Output the (x, y) coordinate of the center of the cell containing the given text.  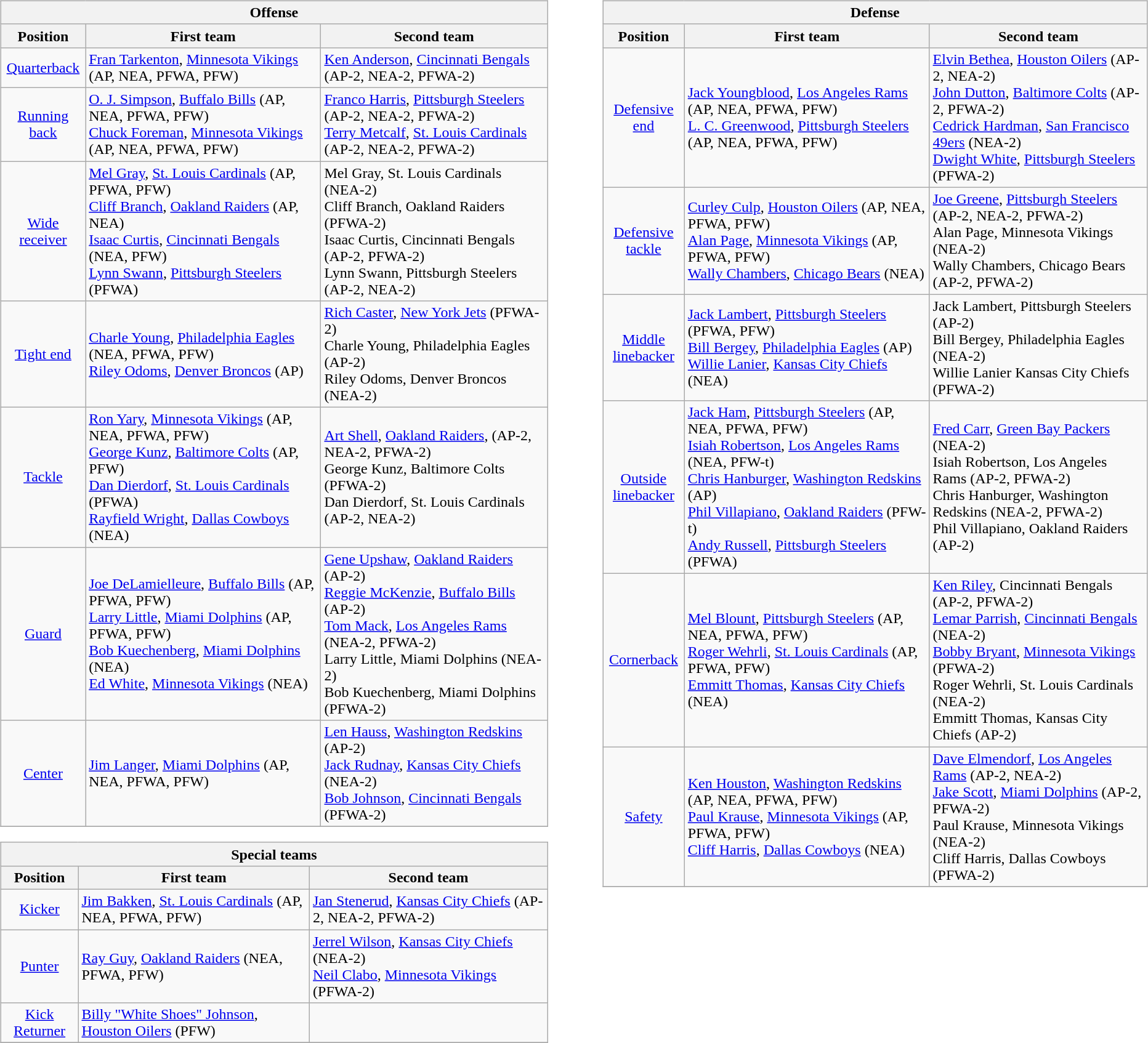
Curley Culp, Houston Oilers (AP, NEA, PFWA, PFW) Alan Page, Minnesota Vikings (AP, PFWA, PFW) Wally Chambers, Chicago Bears (NEA) (807, 240)
Safety (644, 816)
Jim Bakken, St. Louis Cardinals (AP, NEA, PFWA, PFW) (194, 909)
Jim Langer, Miami Dolphins (AP, NEA, PFWA, PFW) (203, 773)
Len Hauss, Washington Redskins (AP-2) Jack Rudnay, Kansas City Chiefs (NEA-2) Bob Johnson, Cincinnati Bengals (PFWA-2) (434, 773)
Franco Harris, Pittsburgh Steelers (AP-2, NEA-2, PFWA-2) Terry Metcalf, St. Louis Cardinals (AP-2, NEA-2, PFWA-2) (434, 124)
O. J. Simpson, Buffalo Bills (AP, NEA, PFWA, PFW) Chuck Foreman, Minnesota Vikings (AP, NEA, PFWA, PFW) (203, 124)
Outside linebacker (644, 488)
Guard (43, 634)
Rich Caster, New York Jets (PFWA-2) Charle Young, Philadelphia Eagles (AP-2) Riley Odoms, Denver Broncos (NEA-2) (434, 355)
Joe Greene, Pittsburgh Steelers (AP-2, NEA-2, PFWA-2) Alan Page, Minnesota Vikings (NEA-2) Wally Chambers, Chicago Bears (AP-2, PFWA-2) (1038, 240)
Quarterback (43, 68)
Offense (273, 12)
Special teams (273, 854)
Middle linebacker (644, 347)
Running back (43, 124)
Kick Returner (39, 1023)
Punter (39, 967)
Jack Lambert, Pittsburgh Steelers (PFWA, PFW) Bill Bergey, Philadelphia Eagles (AP) Willie Lanier, Kansas City Chiefs (NEA) (807, 347)
Ken Anderson, Cincinnati Bengals (AP-2, NEA-2, PFWA-2) (434, 68)
Jack Lambert, Pittsburgh Steelers (AP-2) Bill Bergey, Philadelphia Eagles (NEA-2)Willie Lanier Kansas City Chiefs (PFWA-2) (1038, 347)
Cornerback (644, 660)
Defensive tackle (644, 240)
Wide receiver (43, 232)
Charle Young, Philadelphia Eagles (NEA, PFWA, PFW) Riley Odoms, Denver Broncos (AP) (203, 355)
Fran Tarkenton, Minnesota Vikings (AP, NEA, PFWA, PFW) (203, 68)
Jan Stenerud, Kansas City Chiefs (AP-2, NEA-2, PFWA-2) (429, 909)
Tight end (43, 355)
Billy "White Shoes" Johnson, Houston Oilers (PFW) (194, 1023)
Defensive end (644, 117)
Ken Houston, Washington Redskins (AP, NEA, PFWA, PFW) Paul Krause, Minnesota Vikings (AP, PFWA, PFW) Cliff Harris, Dallas Cowboys (NEA) (807, 816)
Center (43, 773)
Tackle (43, 478)
Jerrel Wilson, Kansas City Chiefs (NEA-2) Neil Clabo, Minnesota Vikings (PFWA-2) (429, 967)
Jack Youngblood, Los Angeles Rams (AP, NEA, PFWA, PFW) L. C. Greenwood, Pittsburgh Steelers (AP, NEA, PFWA, PFW) (807, 117)
Mel Blount, Pittsburgh Steelers (AP, NEA, PFWA, PFW) Roger Wehrli, St. Louis Cardinals (AP, PFWA, PFW) Emmitt Thomas, Kansas City Chiefs (NEA) (807, 660)
Art Shell, Oakland Raiders, (AP-2, NEA-2, PFWA-2) George Kunz, Baltimore Colts (PFWA-2) Dan Dierdorf, St. Louis Cardinals (AP-2, NEA-2) (434, 478)
Kicker (39, 909)
Defense (875, 12)
Ray Guy, Oakland Raiders (NEA, PFWA, PFW) (194, 967)
